Find where the given text appears and provide that cell's center as (x, y) coordinate. 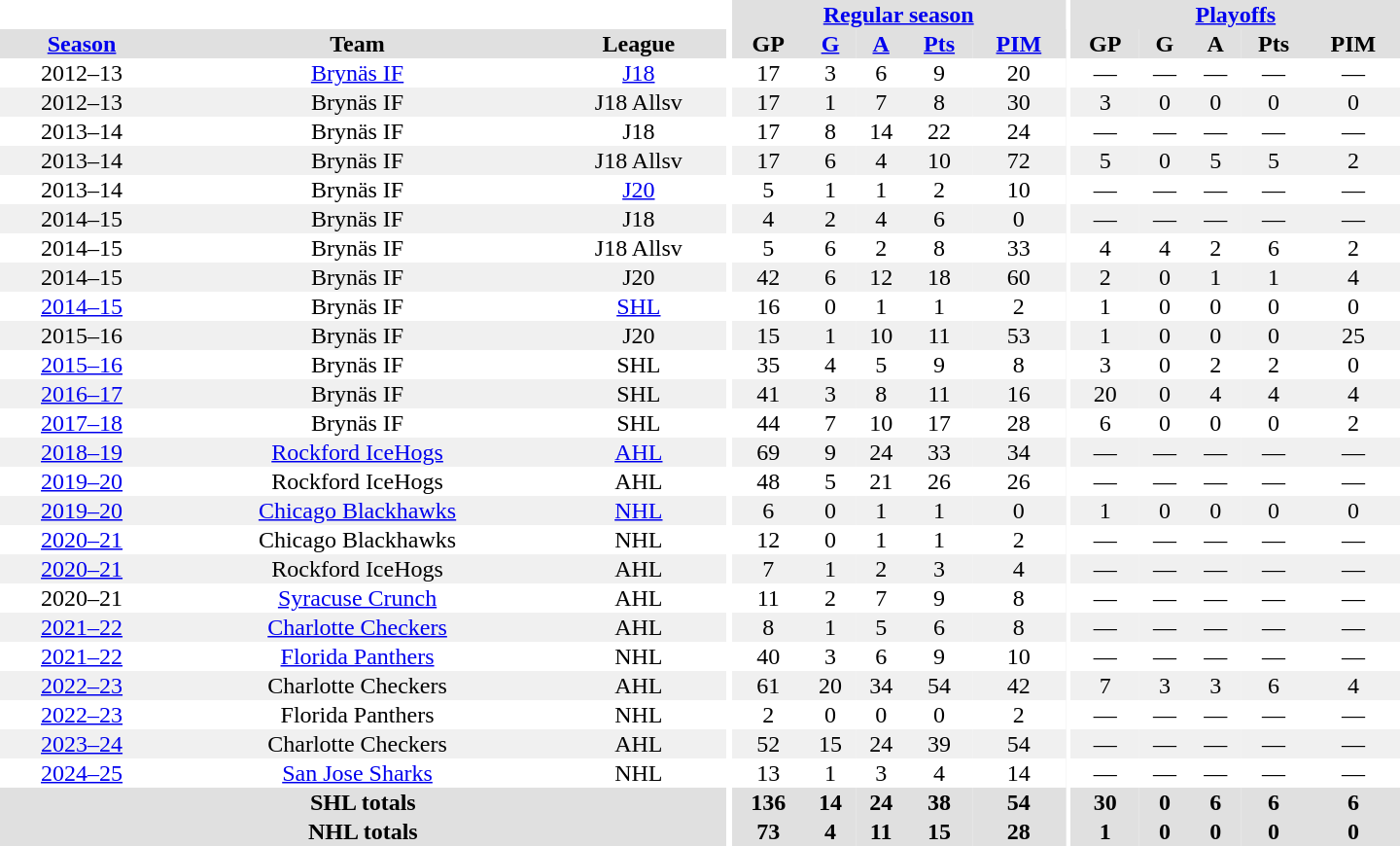
2024–25 (82, 773)
San Jose Sharks (358, 773)
Syracuse Crunch (358, 598)
Regular season (898, 15)
72 (1019, 160)
Team (358, 44)
136 (768, 802)
SHL totals (364, 802)
League (639, 44)
2018–19 (82, 452)
22 (939, 131)
41 (768, 394)
60 (1019, 277)
38 (939, 802)
Season (82, 44)
44 (768, 423)
35 (768, 365)
25 (1353, 335)
13 (768, 773)
2016–17 (82, 394)
2017–18 (82, 423)
48 (768, 481)
69 (768, 452)
61 (768, 686)
40 (768, 656)
21 (881, 481)
Playoffs (1236, 15)
18 (939, 277)
53 (1019, 335)
52 (768, 744)
73 (768, 831)
NHL totals (364, 831)
39 (939, 744)
2023–24 (82, 744)
